Scan for the cell matching the given text and deliver its (X, Y) coordinate at center. 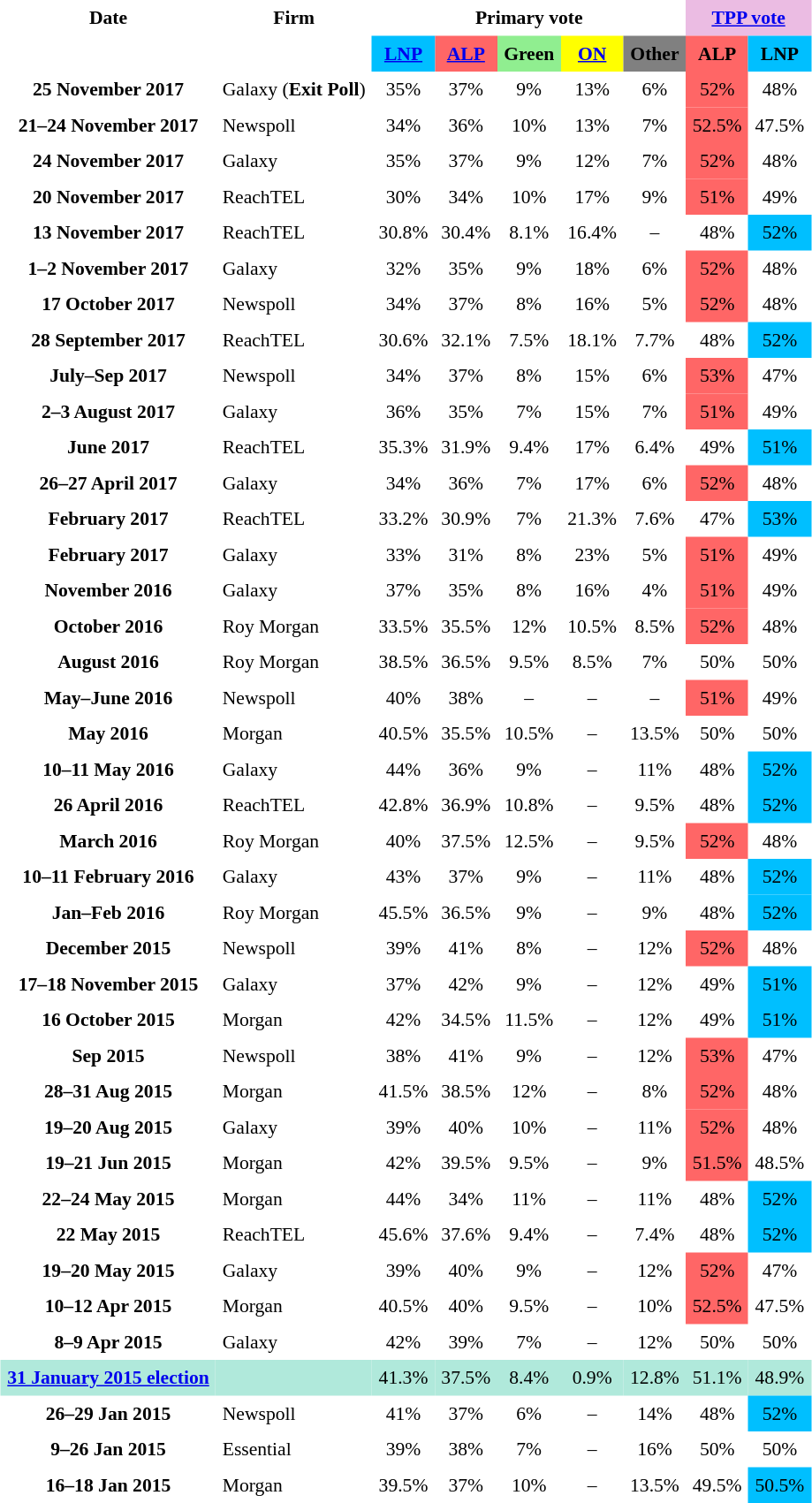
31% (467, 554)
48.9% (779, 1378)
August 2016 (108, 662)
45.5% (403, 912)
18.1% (592, 339)
10–11 May 2016 (108, 769)
22–24 May 2015 (108, 1198)
Essential (293, 1449)
51.1% (717, 1378)
26–29 Jan 2015 (108, 1413)
30.9% (467, 519)
June 2017 (108, 447)
7.4% (656, 1234)
32.1% (467, 339)
Date (108, 18)
41.3% (403, 1378)
7.6% (656, 519)
28–31 Aug 2015 (108, 1091)
16.4% (592, 232)
18% (592, 268)
17 October 2017 (108, 304)
23% (592, 554)
51.5% (717, 1163)
16 October 2015 (108, 1020)
37.6% (467, 1234)
31 January 2015 election (108, 1378)
19–21 Jun 2015 (108, 1163)
17–18 November 2015 (108, 983)
49.5% (717, 1484)
33.2% (403, 519)
November 2016 (108, 590)
43% (403, 877)
Firm (293, 18)
11.5% (529, 1020)
31.9% (467, 447)
13 November 2017 (108, 232)
9–26 Jan 2015 (108, 1449)
May 2016 (108, 733)
12.8% (656, 1378)
30.6% (403, 339)
41.5% (403, 1091)
4% (656, 590)
March 2016 (108, 840)
Primary vote (528, 18)
26–27 April 2017 (108, 482)
19–20 Aug 2015 (108, 1127)
1–2 November 2017 (108, 268)
Other (656, 53)
Galaxy (Exit Poll) (293, 89)
7.5% (529, 339)
28 September 2017 (108, 339)
20 November 2017 (108, 196)
30% (403, 196)
35.3% (403, 447)
33.5% (403, 626)
30.8% (403, 232)
10–11 February 2016 (108, 877)
26 April 2016 (108, 805)
ON (592, 53)
December 2015 (108, 948)
22 May 2015 (108, 1234)
8.4% (529, 1378)
8–9 Apr 2015 (108, 1341)
2–3 August 2017 (108, 411)
8.1% (529, 232)
TPP vote (748, 18)
45.6% (403, 1234)
42.8% (403, 805)
21.3% (592, 519)
24 November 2017 (108, 161)
10–12 Apr 2015 (108, 1306)
0.9% (592, 1378)
Sep 2015 (108, 1055)
12.5% (529, 840)
October 2016 (108, 626)
21–24 November 2017 (108, 125)
36.9% (467, 805)
Jan–Feb 2016 (108, 912)
25 November 2017 (108, 89)
48.5% (779, 1163)
10.8% (529, 805)
6.4% (656, 447)
July–Sep 2017 (108, 376)
19–20 May 2015 (108, 1270)
16–18 Jan 2015 (108, 1484)
14% (656, 1413)
30.4% (467, 232)
Green (529, 53)
34.5% (467, 1020)
32% (403, 268)
50.5% (779, 1484)
33% (403, 554)
May–June 2016 (108, 697)
7.7% (656, 339)
